Detect which cell encompasses the target text, then output its (x, y) center coordinate. 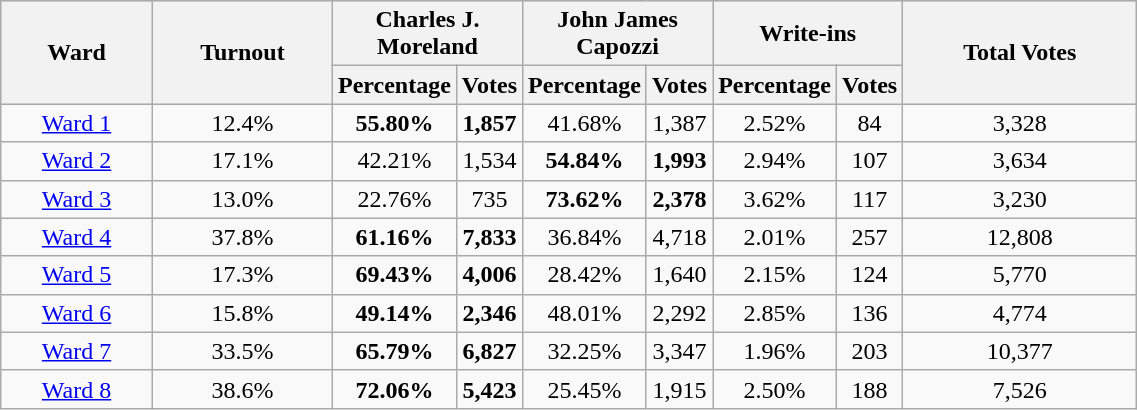
5,770 (1020, 275)
735 (489, 199)
2,378 (679, 199)
3,634 (1020, 161)
1,993 (679, 161)
1,534 (489, 161)
257 (869, 237)
69.43% (394, 275)
Write-ins (808, 34)
1,640 (679, 275)
3.62% (775, 199)
54.84% (585, 161)
Ward 1 (77, 123)
48.01% (585, 313)
117 (869, 199)
17.1% (242, 161)
12,808 (1020, 237)
Ward 6 (77, 313)
7,833 (489, 237)
42.21% (394, 161)
15.8% (242, 313)
2.52% (775, 123)
John James Capozzi (618, 34)
124 (869, 275)
2.94% (775, 161)
22.76% (394, 199)
37.8% (242, 237)
136 (869, 313)
13.0% (242, 199)
3,328 (1020, 123)
1,387 (679, 123)
Ward 8 (77, 389)
2.50% (775, 389)
Turnout (242, 52)
41.68% (585, 123)
Ward 4 (77, 237)
Ward 5 (77, 275)
10,377 (1020, 351)
38.6% (242, 389)
12.4% (242, 123)
49.14% (394, 313)
55.80% (394, 123)
188 (869, 389)
6,827 (489, 351)
28.42% (585, 275)
2.15% (775, 275)
4,774 (1020, 313)
Total Votes (1020, 52)
Ward 2 (77, 161)
4,718 (679, 237)
107 (869, 161)
Charles J. Moreland (427, 34)
Ward 7 (77, 351)
2,292 (679, 313)
61.16% (394, 237)
1,857 (489, 123)
203 (869, 351)
3,347 (679, 351)
1,915 (679, 389)
73.62% (585, 199)
4,006 (489, 275)
7,526 (1020, 389)
32.25% (585, 351)
25.45% (585, 389)
3,230 (1020, 199)
33.5% (242, 351)
36.84% (585, 237)
Ward 3 (77, 199)
2,346 (489, 313)
5,423 (489, 389)
17.3% (242, 275)
1.96% (775, 351)
2.01% (775, 237)
Ward (77, 52)
72.06% (394, 389)
84 (869, 123)
2.85% (775, 313)
65.79% (394, 351)
